From the cell containing the given text, extract its center point as (X, Y) coordinate. 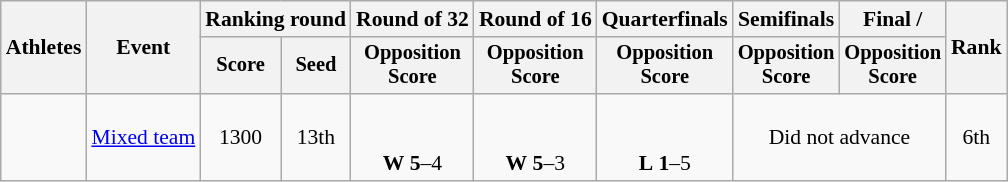
Did not advance (840, 138)
W 5–3 (536, 138)
Score (240, 66)
W 5–4 (412, 138)
6th (976, 138)
Round of 16 (536, 19)
Round of 32 (412, 19)
Athletes (44, 48)
13th (316, 138)
Ranking round (276, 19)
Semifinals (786, 19)
Rank (976, 48)
Quarterfinals (665, 19)
Seed (316, 66)
1300 (240, 138)
L 1–5 (665, 138)
Event (143, 48)
Final / (892, 19)
Mixed team (143, 138)
